Provide the (X, Y) coordinate of the cell's center where the given text is located.  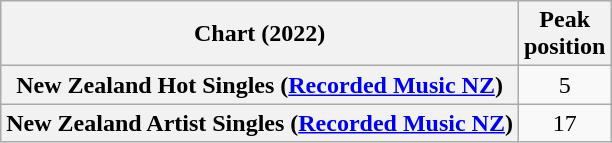
17 (564, 123)
New Zealand Hot Singles (Recorded Music NZ) (260, 85)
Peakposition (564, 34)
Chart (2022) (260, 34)
New Zealand Artist Singles (Recorded Music NZ) (260, 123)
5 (564, 85)
